Detect which cell encompasses the target text, then output its [X, Y] center coordinate. 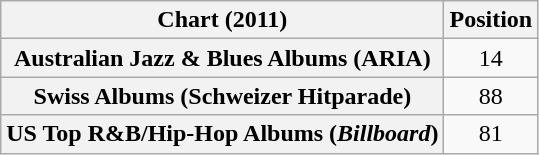
81 [491, 134]
Australian Jazz & Blues Albums (ARIA) [222, 58]
14 [491, 58]
US Top R&B/Hip-Hop Albums (Billboard) [222, 134]
Position [491, 20]
88 [491, 96]
Swiss Albums (Schweizer Hitparade) [222, 96]
Chart (2011) [222, 20]
